Return [x, y] of the center of cell containing provided text 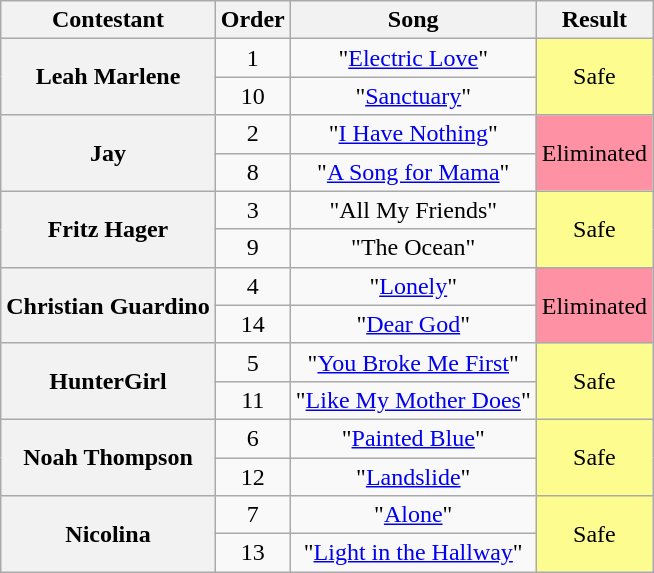
11 [252, 400]
"All My Friends" [413, 210]
"Landslide" [413, 477]
"Painted Blue" [413, 438]
Leah Marlene [108, 77]
Noah Thompson [108, 457]
10 [252, 96]
"A Song for Mama" [413, 172]
"The Ocean" [413, 248]
"Like My Mother Does" [413, 400]
14 [252, 324]
"Sanctuary" [413, 96]
Song [413, 20]
13 [252, 553]
Contestant [108, 20]
9 [252, 248]
"Light in the Hallway" [413, 553]
6 [252, 438]
8 [252, 172]
HunterGirl [108, 381]
3 [252, 210]
Nicolina [108, 534]
12 [252, 477]
1 [252, 58]
"You Broke Me First" [413, 362]
"Electric Love" [413, 58]
2 [252, 134]
5 [252, 362]
Order [252, 20]
"Alone" [413, 515]
4 [252, 286]
Jay [108, 153]
"I Have Nothing" [413, 134]
Fritz Hager [108, 229]
"Dear God" [413, 324]
Christian Guardino [108, 305]
"Lonely" [413, 286]
Result [594, 20]
7 [252, 515]
